Extract the (X, Y) coordinate from the center of the cell holding the provided text.  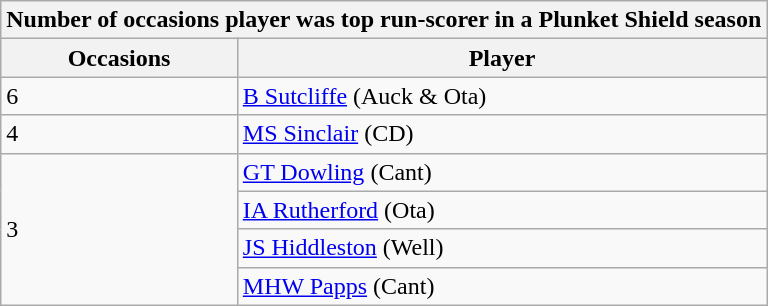
3 (120, 229)
Player (502, 58)
Number of occasions player was top run-scorer in a Plunket Shield season (384, 20)
MS Sinclair (CD) (502, 134)
B Sutcliffe (Auck & Ota) (502, 96)
GT Dowling (Cant) (502, 172)
6 (120, 96)
MHW Papps (Cant) (502, 286)
JS Hiddleston (Well) (502, 248)
IA Rutherford (Ota) (502, 210)
4 (120, 134)
Occasions (120, 58)
